Detect which cell encompasses the target text, then output its (x, y) center coordinate. 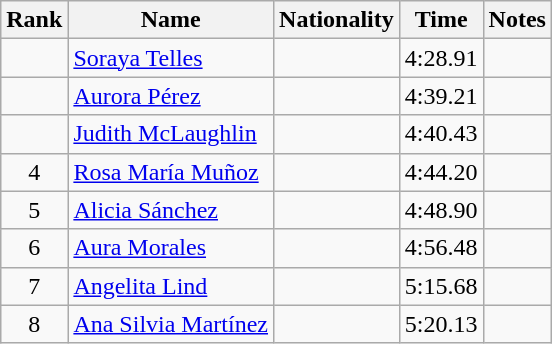
Alicia Sánchez (171, 210)
Aurora Pérez (171, 96)
6 (34, 248)
Aura Morales (171, 248)
Angelita Lind (171, 286)
5 (34, 210)
4:48.90 (441, 210)
5:20.13 (441, 324)
Name (171, 20)
4 (34, 172)
4:28.91 (441, 58)
Nationality (337, 20)
Notes (517, 20)
Ana Silvia Martínez (171, 324)
8 (34, 324)
Judith McLaughlin (171, 134)
Time (441, 20)
4:56.48 (441, 248)
4:40.43 (441, 134)
Soraya Telles (171, 58)
4:39.21 (441, 96)
Rank (34, 20)
5:15.68 (441, 286)
7 (34, 286)
Rosa María Muñoz (171, 172)
4:44.20 (441, 172)
